Identify which cell holds the provided text, then report its [X, Y] central coordinate. 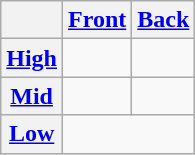
Front [98, 20]
High [32, 58]
Back [164, 20]
Mid [32, 96]
Low [32, 134]
